Search for the cell housing the specified text and yield its (X, Y) center coordinate. 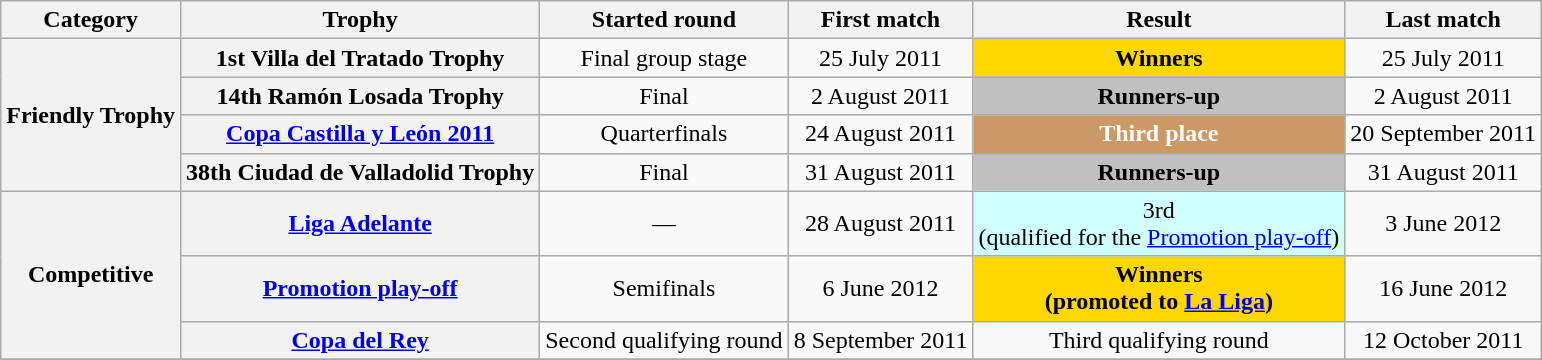
24 August 2011 (880, 134)
Trophy (360, 20)
14th Ramón Losada Trophy (360, 96)
First match (880, 20)
3 June 2012 (1444, 224)
Copa Castilla y León 2011 (360, 134)
Winners(promoted to La Liga) (1159, 288)
8 September 2011 (880, 340)
Third place (1159, 134)
6 June 2012 (880, 288)
Last match (1444, 20)
— (664, 224)
Started round (664, 20)
Second qualifying round (664, 340)
16 June 2012 (1444, 288)
38th Ciudad de Valladolid Trophy (360, 172)
Friendly Trophy (91, 115)
Competitive (91, 275)
1st Villa del Tratado Trophy (360, 58)
Promotion play-off (360, 288)
Result (1159, 20)
Winners (1159, 58)
Category (91, 20)
Quarterfinals (664, 134)
Final group stage (664, 58)
3rd(qualified for the Promotion play-off) (1159, 224)
28 August 2011 (880, 224)
Copa del Rey (360, 340)
12 October 2011 (1444, 340)
Semifinals (664, 288)
Third qualifying round (1159, 340)
Liga Adelante (360, 224)
20 September 2011 (1444, 134)
